Find where the given text appears and provide that cell's center as (x, y) coordinate. 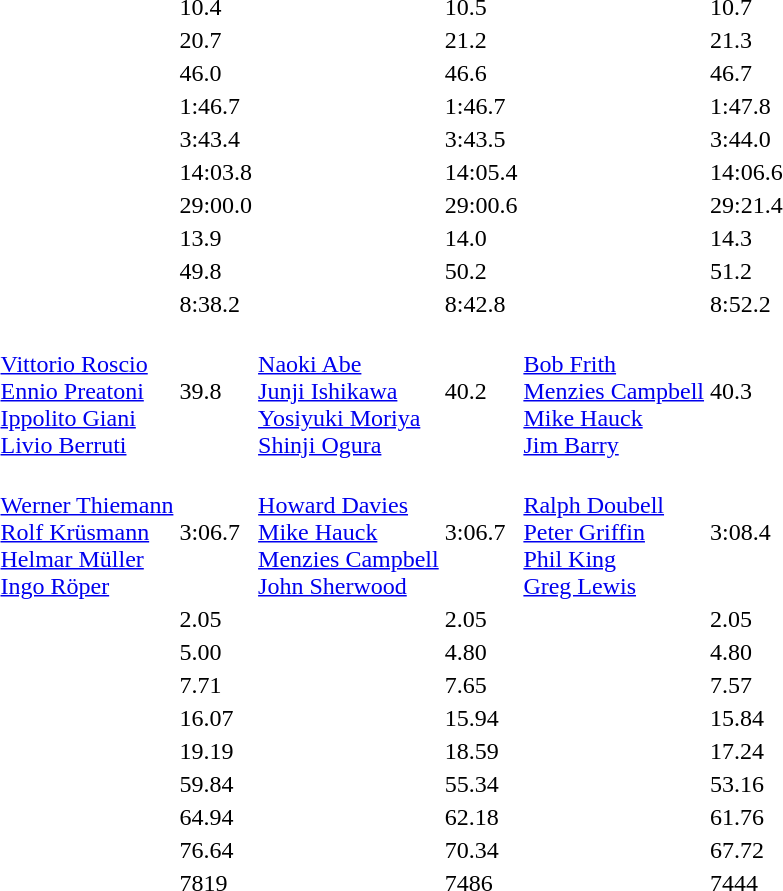
46.6 (481, 73)
14.0 (481, 238)
76.64 (216, 850)
40.2 (481, 391)
8:42.8 (481, 304)
14:05.4 (481, 172)
16.07 (216, 718)
15.94 (481, 718)
29:00.0 (216, 205)
3:43.4 (216, 139)
29:00.6 (481, 205)
39.8 (216, 391)
50.2 (481, 271)
Howard DaviesMike HauckMenzies CampbellJohn Sherwood (349, 532)
3:43.5 (481, 139)
19.19 (216, 751)
62.18 (481, 817)
14:03.8 (216, 172)
49.8 (216, 271)
5.00 (216, 652)
46.0 (216, 73)
21.2 (481, 40)
7.65 (481, 685)
Ralph DoubellPeter GriffinPhil KingGreg Lewis (614, 532)
55.34 (481, 784)
Bob FrithMenzies CampbellMike HauckJim Barry (614, 391)
70.34 (481, 850)
64.94 (216, 817)
59.84 (216, 784)
20.7 (216, 40)
7.71 (216, 685)
Naoki AbeJunji IshikawaYosiyuki MoriyaShinji Ogura (349, 391)
13.9 (216, 238)
4.80 (481, 652)
18.59 (481, 751)
8:38.2 (216, 304)
